From the cell containing the given text, extract its center point as [X, Y] coordinate. 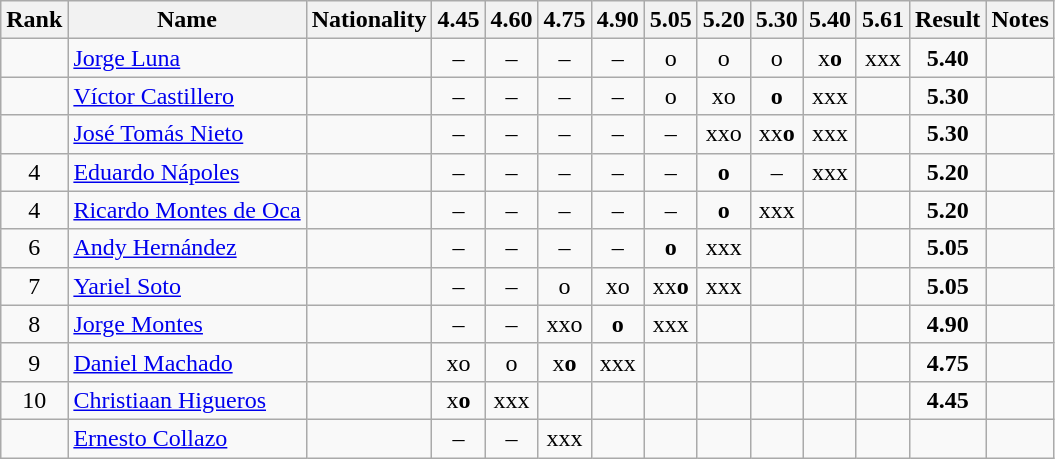
Víctor Castillero [187, 96]
Nationality [369, 20]
Ricardo Montes de Oca [187, 210]
Result [947, 20]
Ernesto Collazo [187, 438]
4.60 [512, 20]
Andy Hernández [187, 248]
Rank [34, 20]
9 [34, 362]
Daniel Machado [187, 362]
10 [34, 400]
Name [187, 20]
Eduardo Nápoles [187, 172]
Christiaan Higueros [187, 400]
6 [34, 248]
5.61 [882, 20]
Jorge Montes [187, 324]
8 [34, 324]
Jorge Luna [187, 58]
7 [34, 286]
Notes [1020, 20]
José Tomás Nieto [187, 134]
Yariel Soto [187, 286]
